Locate the cell with the specified text and output its [x, y] center coordinate. 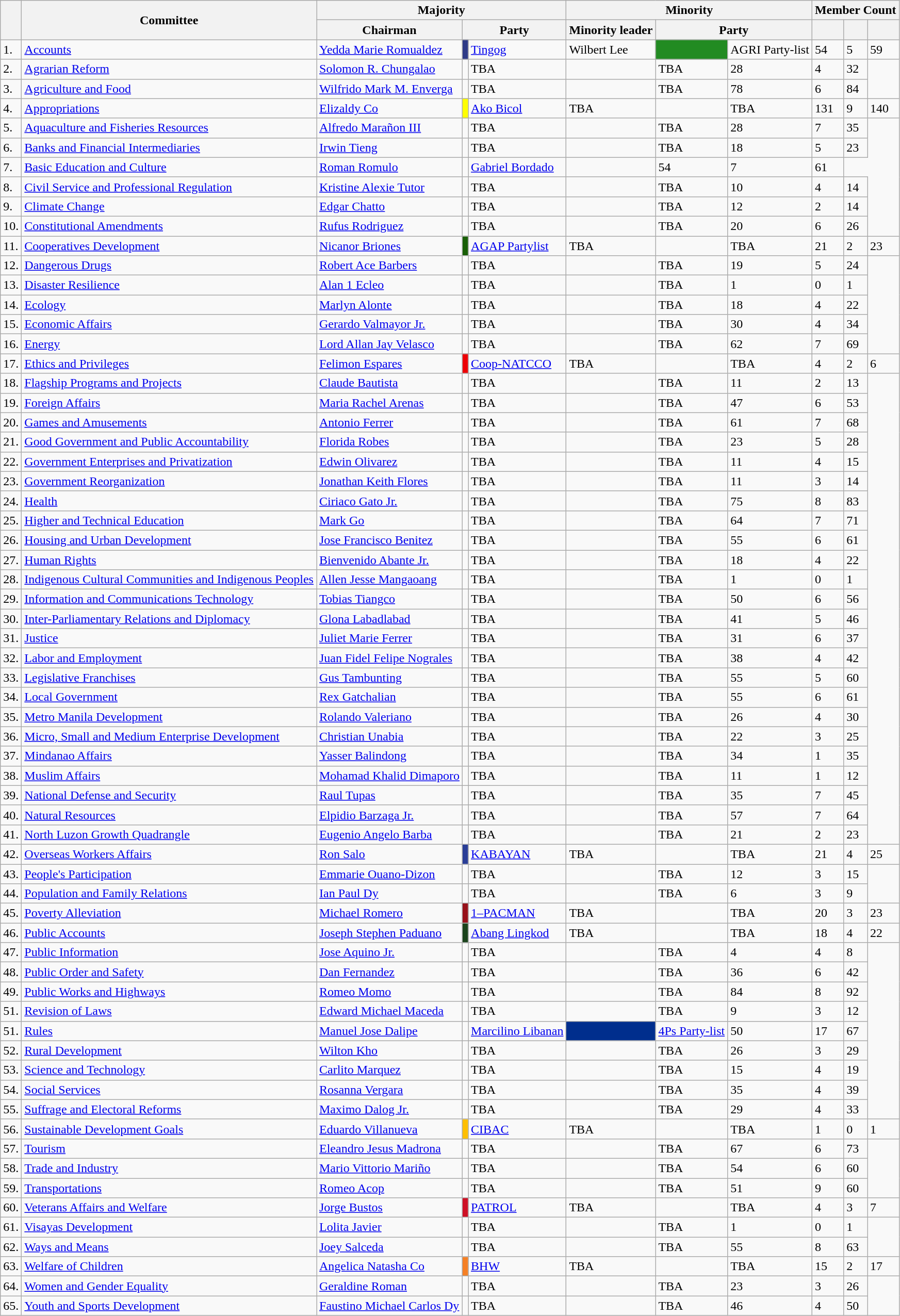
Wilfrido Mark M. Enverga [390, 89]
Maximo Dalog Jr. [390, 1109]
25. [11, 520]
Inter-Parliamentary Relations and Diplomacy [169, 619]
Ako Bicol [517, 108]
Glona Labadlabad [390, 619]
49. [11, 992]
Labor and Employment [169, 658]
Elizaldy Co [390, 108]
Justice [169, 638]
140 [883, 108]
Gus Tambunting [390, 678]
Rules [169, 1031]
Coop-NATCCO [517, 364]
Christian Unabia [390, 736]
Public Accounts [169, 933]
Revision of Laws [169, 1011]
Edward Michael Maceda [390, 1011]
Public Information [169, 952]
Rex Gatchalian [390, 697]
Michael Romero [390, 913]
Foreign Affairs [169, 403]
58. [11, 1168]
Lolita Javier [390, 1227]
Natural Resources [169, 815]
CIBAC [517, 1129]
56 [856, 599]
15. [11, 324]
Marcilino Libanan [517, 1031]
Energy [169, 344]
Suffrage and Electoral Reforms [169, 1109]
20. [11, 422]
Cooperatives Development [169, 246]
Science and Technology [169, 1070]
Wilton Kho [390, 1050]
44. [11, 894]
Mohamad Khalid Dimaporo [390, 776]
Alfredo Marañon III [390, 128]
Climate Change [169, 206]
Gerardo Valmayor Jr. [390, 324]
Higher and Technical Education [169, 520]
Solomon R. Chungalao [390, 69]
36 [770, 972]
78 [770, 89]
Civil Service and Professional Regulation [169, 187]
31. [11, 638]
24 [856, 266]
42. [11, 854]
Claude Bautista [390, 383]
62. [11, 1247]
Aquaculture and Fisheries Resources [169, 128]
3. [11, 89]
Chairman [390, 30]
Rural Development [169, 1050]
Ron Salo [390, 854]
Antonio Ferrer [390, 422]
53. [11, 1070]
Dangerous Drugs [169, 266]
33 [856, 1109]
52. [11, 1050]
Florida Robes [390, 442]
35. [11, 717]
Human Rights [169, 560]
39 [856, 1090]
Emmarie Ouano-Dizon [390, 874]
10. [11, 226]
8. [11, 187]
Constitutional Amendments [169, 226]
Information and Communications Technology [169, 599]
1–PACMAN [517, 913]
Geraldine Roman [390, 1286]
14. [11, 305]
45. [11, 913]
Good Government and Public Accountability [169, 442]
34. [11, 697]
38. [11, 776]
Agrarian Reform [169, 69]
33. [11, 678]
21. [11, 442]
41. [11, 834]
Marlyn Alonte [390, 305]
Jorge Bustos [390, 1208]
43. [11, 874]
57. [11, 1148]
Jose Aquino Jr. [390, 952]
Basic Education and Culture [169, 167]
Gabriel Bordado [517, 167]
Ways and Means [169, 1247]
60. [11, 1208]
83 [856, 501]
Youth and Sports Development [169, 1306]
55. [11, 1109]
27. [11, 560]
46. [11, 933]
10 [770, 187]
75 [770, 501]
2. [11, 69]
64. [11, 1286]
54. [11, 1090]
47. [11, 952]
131 [827, 108]
Robert Ace Barbers [390, 266]
12. [11, 266]
KABAYAN [517, 854]
29. [11, 599]
40. [11, 815]
Eleandro Jesus Madrona [390, 1148]
26. [11, 540]
Edgar Chatto [390, 206]
18. [11, 383]
Economic Affairs [169, 324]
7. [11, 167]
Wilbert Lee [611, 50]
Tobias Tiangco [390, 599]
Ecology [169, 305]
Micro, Small and Medium Enterprise Development [169, 736]
Bienvenido Abante Jr. [390, 560]
Raul Tupas [390, 795]
Sustainable Development Goals [169, 1129]
13 [856, 383]
Member Count [855, 10]
6. [11, 147]
PATROL [517, 1208]
69 [856, 344]
48. [11, 972]
Overseas Workers Affairs [169, 854]
Local Government [169, 697]
Allen Jesse Mangaoang [390, 580]
63. [11, 1266]
Mark Go [390, 520]
Government Enterprises and Privatization [169, 462]
38 [770, 658]
Minority [689, 10]
56. [11, 1129]
22. [11, 462]
Transportations [169, 1188]
Social Services [169, 1090]
57 [770, 815]
Rolando Valeriano [390, 717]
Maria Rachel Arenas [390, 403]
36. [11, 736]
Public Order and Safety [169, 972]
17. [11, 364]
Metro Manila Development [169, 717]
Edwin Olivarez [390, 462]
Women and Gender Equality [169, 1286]
Population and Family Relations [169, 894]
37 [856, 638]
Appropriations [169, 108]
Flagship Programs and Projects [169, 383]
Felimon Espares [390, 364]
71 [856, 520]
61. [11, 1227]
Kristine Alexie Tutor [390, 187]
32. [11, 658]
Irwin Tieng [390, 147]
Faustino Michael Carlos Dy [390, 1306]
National Defense and Security [169, 795]
53 [856, 403]
Nicanor Briones [390, 246]
62 [770, 344]
65. [11, 1306]
Agriculture and Food [169, 89]
19. [11, 403]
Minority leader [611, 30]
Housing and Urban Development [169, 540]
1. [11, 50]
30. [11, 619]
Eduardo Villanueva [390, 1129]
92 [856, 992]
Lord Allan Jay Velasco [390, 344]
47 [770, 403]
16. [11, 344]
Joseph Stephen Paduano [390, 933]
Government Reorganization [169, 481]
North Luzon Growth Quadrangle [169, 834]
59. [11, 1188]
Poverty Alleviation [169, 913]
Joey Salceda [390, 1247]
People's Participation [169, 874]
Public Works and Highways [169, 992]
Tingog [517, 50]
9. [11, 206]
Ciriaco Gato Jr. [390, 501]
Romeo Momo [390, 992]
Jonathan Keith Flores [390, 481]
Health [169, 501]
AGRI Party-list [770, 50]
Manuel Jose Dalipe [390, 1031]
Elpidio Barzaga Jr. [390, 815]
Yasser Balindong [390, 756]
Trade and Industry [169, 1168]
28. [11, 580]
Games and Amusements [169, 422]
68 [856, 422]
32 [856, 69]
Muslim Affairs [169, 776]
AGAP Partylist [517, 246]
Angelica Natasha Co [390, 1266]
Eugenio Angelo Barba [390, 834]
Juliet Marie Ferrer [390, 638]
63 [856, 1247]
Disaster Resilience [169, 285]
39. [11, 795]
Welfare of Children [169, 1266]
Accounts [169, 50]
13. [11, 285]
Tourism [169, 1148]
11. [11, 246]
59 [883, 50]
Legislative Franchises [169, 678]
Yedda Marie Romualdez [390, 50]
Carlito Marquez [390, 1070]
Jose Francisco Benitez [390, 540]
Committee [169, 20]
Majority [441, 10]
4Ps Party-list [692, 1031]
Ian Paul Dy [390, 894]
Rufus Rodriguez [390, 226]
5. [11, 128]
Dan Fernandez [390, 972]
Banks and Financial Intermediaries [169, 147]
Visayas Development [169, 1227]
24. [11, 501]
23. [11, 481]
Veterans Affairs and Welfare [169, 1208]
45 [856, 795]
Ethics and Privileges [169, 364]
Rosanna Vergara [390, 1090]
Roman Romulo [390, 167]
Juan Fidel Felipe Nograles [390, 658]
Mario Vittorio Mariño [390, 1168]
4. [11, 108]
41 [770, 619]
Romeo Acop [390, 1188]
Abang Lingkod [517, 933]
73 [856, 1148]
Alan 1 Ecleo [390, 285]
51 [770, 1188]
31 [770, 638]
37. [11, 756]
BHW [517, 1266]
Mindanao Affairs [169, 756]
Indigenous Cultural Communities and Indigenous Peoples [169, 580]
